Capture the cell that displays the provided text and extract its [X, Y] central coordinate. 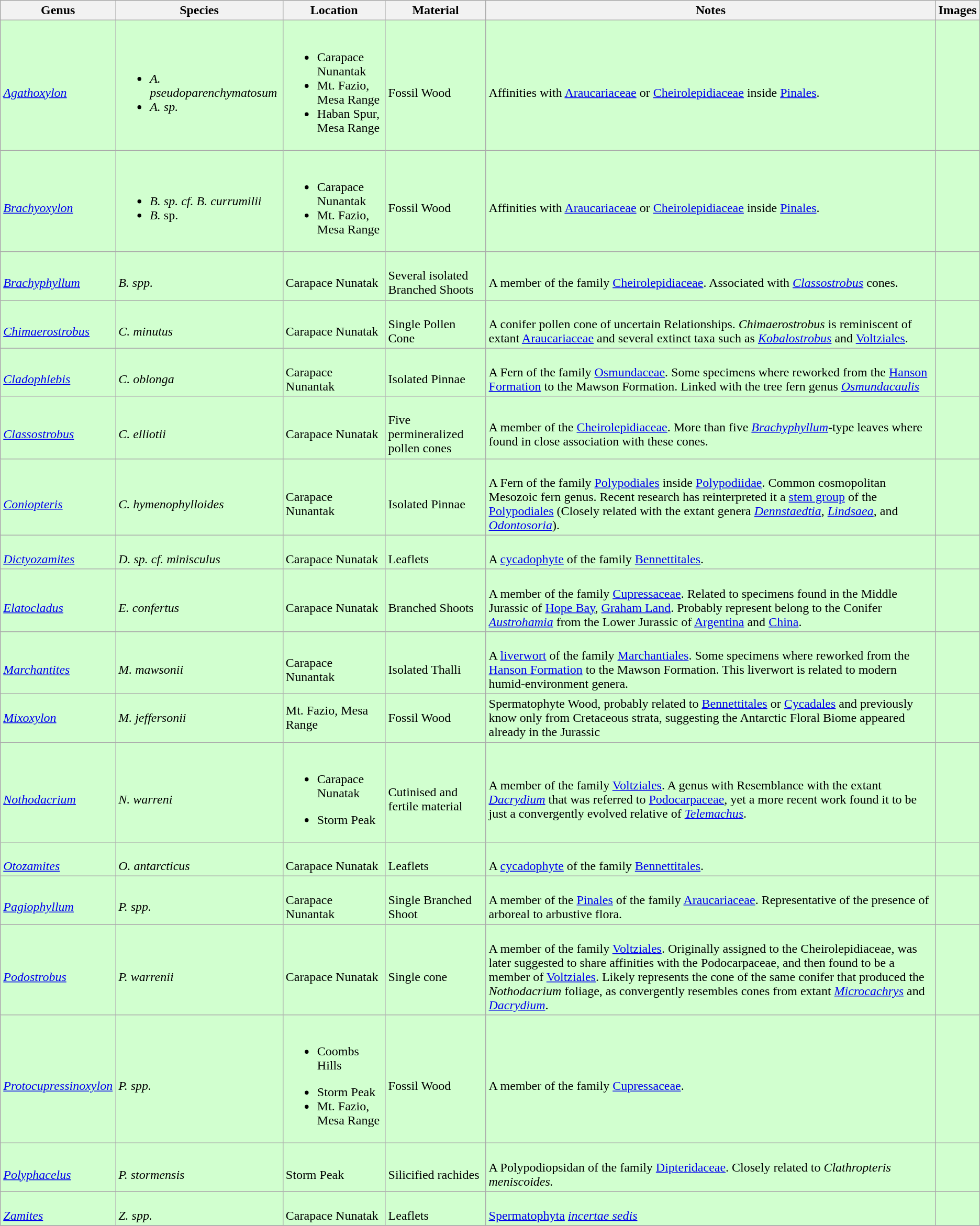
A. pseudoparenchymatosumA. sp. [199, 85]
Z. spp. [199, 1208]
Chimaerostrobus [58, 324]
Brachyphyllum [58, 276]
Spermatophyta incertae sedis [711, 1208]
Cutinised and fertile material [436, 793]
Genus [58, 10]
Five permineralized pollen cones [436, 427]
D. sp. cf. minisculus [199, 552]
B. spp. [199, 276]
E. confertus [199, 600]
Cladophlebis [58, 372]
P. stormensis [199, 1167]
Coombs HillsStorm PeakMt. Fazio, Mesa Range [334, 1079]
Silicified rachides [436, 1167]
Dictyozamites [58, 552]
Carapace NunatakStorm Peak [334, 793]
Mixoxylon [58, 718]
Marchantites [58, 663]
A member of the family Cupressaceae. [711, 1079]
Protocupressinoxylon [58, 1079]
Otozamites [58, 860]
Images [957, 10]
Classostrobus [58, 427]
A member of the Pinales of the family Araucariaceae. Representative of the presence of arboreal to arbustive flora. [711, 900]
Single cone [436, 969]
Species [199, 10]
C. oblonga [199, 372]
Carapace NunantakMt. Fazio, Mesa Range [334, 201]
Branched Shoots [436, 600]
C. hymenophylloides [199, 497]
B. sp. cf. B. currumiliiB. sp. [199, 201]
Storm Peak [334, 1167]
M. jeffersonii [199, 718]
N. warreni [199, 793]
Notes [711, 10]
Coniopteris [58, 497]
Polyphacelus [58, 1167]
Single Branched Shoot [436, 900]
Several isolated Branched Shoots [436, 276]
Location [334, 10]
C. elliotii [199, 427]
A member of the family Cheirolepidiaceae. Associated with Classostrobus cones. [711, 276]
P. warrenii [199, 969]
Nothodacrium [58, 793]
Isolated Thalli [436, 663]
A Polypodiopsidan of the family Dipteridaceae. Closely related to Clathropteris meniscoides. [711, 1167]
Zamites [58, 1208]
Elatocladus [58, 600]
Mt. Fazio, Mesa Range [334, 718]
Pagiophyllum [58, 900]
M. mawsonii [199, 663]
Material [436, 10]
Single Pollen Cone [436, 324]
O. antarcticus [199, 860]
C. minutus [199, 324]
A member of the Cheirolepidiaceae. More than five Brachyphyllum-type leaves where found in close association with these cones. [711, 427]
Podostrobus [58, 969]
Agathoxylon [58, 85]
Carapace NunantakMt. Fazio, Mesa RangeHaban Spur, Mesa Range [334, 85]
Brachyoxylon [58, 201]
